Extract the [X, Y] coordinate from the center of the cell holding the provided text.  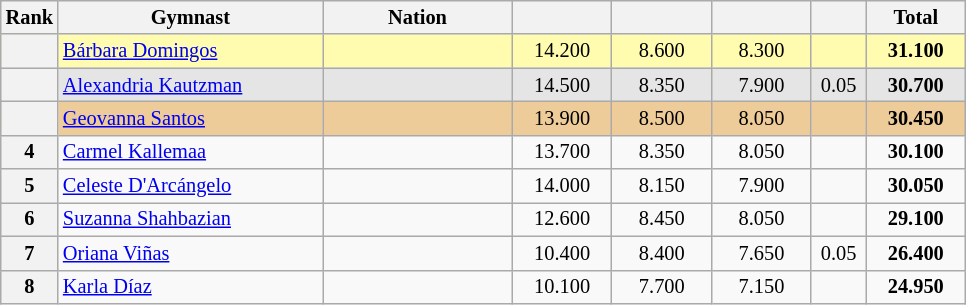
5 [30, 186]
Geovanna Santos [190, 118]
Suzanna Shahbazian [190, 219]
7 [30, 253]
14.200 [562, 51]
Total [916, 17]
8.600 [662, 51]
4 [30, 152]
29.100 [916, 219]
12.600 [562, 219]
8.500 [662, 118]
Carmel Kallemaa [190, 152]
13.900 [562, 118]
13.700 [562, 152]
6 [30, 219]
14.000 [562, 186]
14.500 [562, 85]
8 [30, 287]
Celeste D'Arcángelo [190, 186]
Karla Díaz [190, 287]
24.950 [916, 287]
8.400 [662, 253]
8.150 [662, 186]
Nation [418, 17]
26.400 [916, 253]
30.050 [916, 186]
Oriana Viñas [190, 253]
Gymnast [190, 17]
8.450 [662, 219]
7.150 [762, 287]
30.450 [916, 118]
7.700 [662, 287]
30.100 [916, 152]
30.700 [916, 85]
Rank [30, 17]
10.400 [562, 253]
10.100 [562, 287]
31.100 [916, 51]
8.300 [762, 51]
Bárbara Domingos [190, 51]
Alexandria Kautzman [190, 85]
7.650 [762, 253]
